Identify which cell holds the provided text, then report its [x, y] central coordinate. 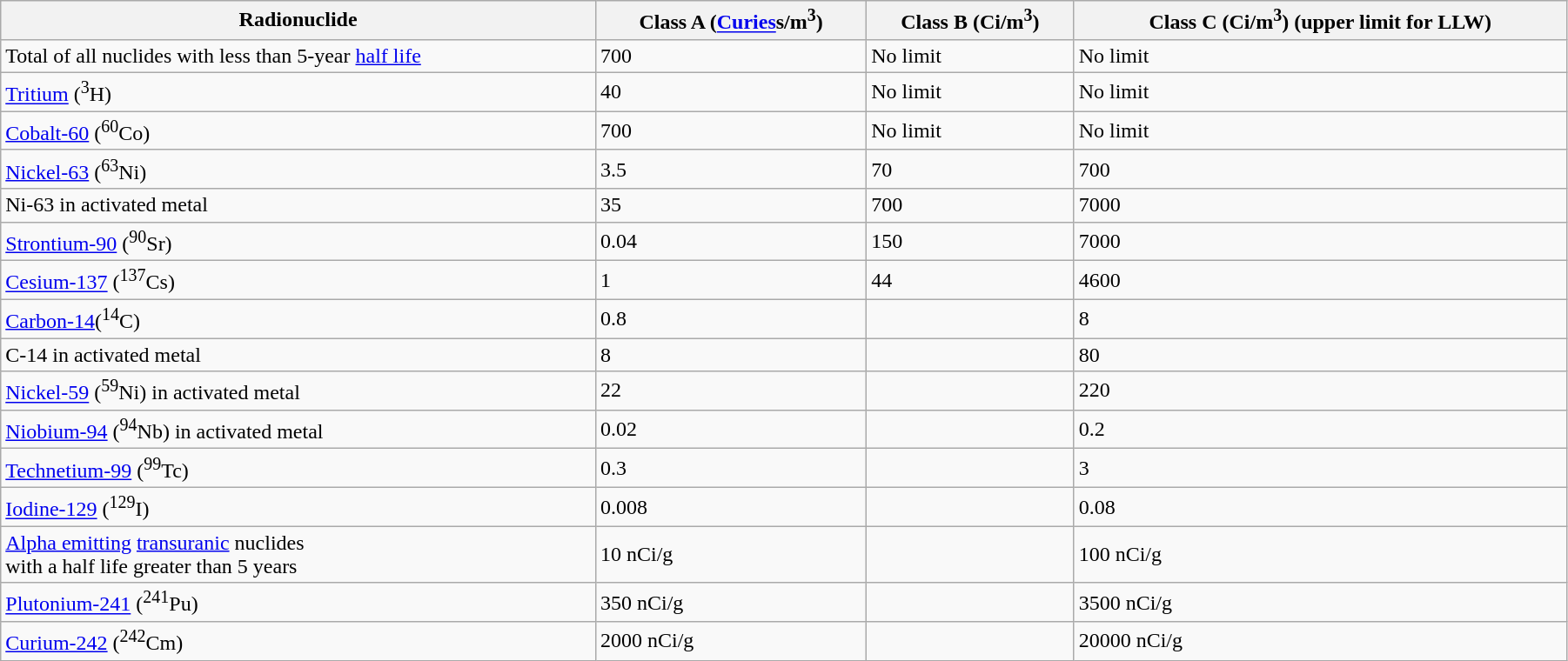
Iodine-129 (129I) [298, 506]
3500 nCi/g [1320, 602]
Cobalt-60 (60Co) [298, 130]
Carbon-14(14C) [298, 318]
Tritium (3H) [298, 92]
0.2 [1320, 430]
Total of all nuclides with less than 5-year half life [298, 56]
1 [731, 280]
Nickel-63 (63Ni) [298, 169]
10 nCi/g [731, 555]
80 [1320, 355]
0.02 [731, 430]
2000 nCi/g [731, 642]
100 nCi/g [1320, 555]
40 [731, 92]
0.008 [731, 506]
150 [970, 242]
0.3 [731, 468]
Class C (Ci/m3) (upper limit for LLW) [1320, 21]
Plutonium-241 (241Pu) [298, 602]
Strontium-90 (90Sr) [298, 242]
0.08 [1320, 506]
3 [1320, 468]
Radionuclide [298, 21]
Ni-63 in activated metal [298, 205]
4600 [1320, 280]
Curium-242 (242Cm) [298, 642]
Class B (Ci/m3) [970, 21]
22 [731, 391]
Cesium-137 (137Cs) [298, 280]
44 [970, 280]
Technetium-99 (99Tc) [298, 468]
350 nCi/g [731, 602]
Alpha emitting transuranic nuclideswith a half life greater than 5 years [298, 555]
Niobium-94 (94Nb) in activated metal [298, 430]
3.5 [731, 169]
70 [970, 169]
0.04 [731, 242]
Class A (Curiess/m3) [731, 21]
Nickel-59 (59Ni) in activated metal [298, 391]
35 [731, 205]
C-14 in activated metal [298, 355]
20000 nCi/g [1320, 642]
0.8 [731, 318]
220 [1320, 391]
